Find where the given text appears and provide that cell's center as [x, y] coordinate. 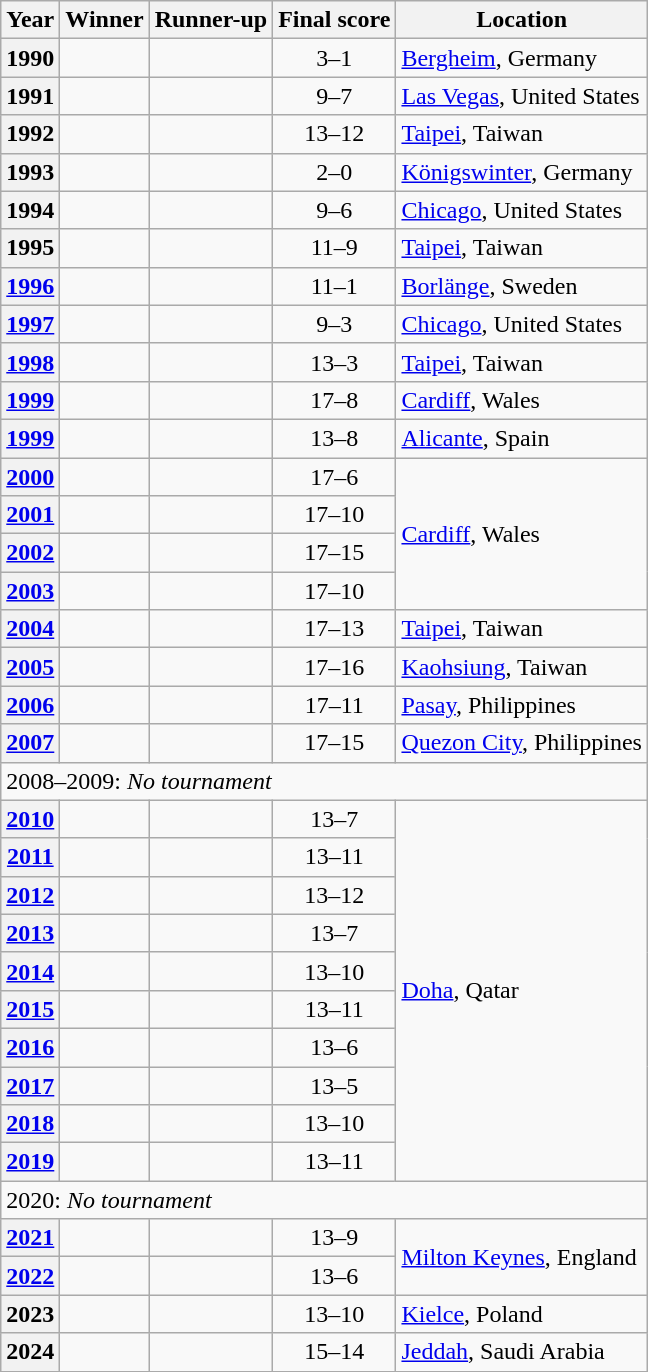
2002 [30, 553]
1990 [30, 58]
13–3 [334, 362]
Jeddah, Saudi Arabia [522, 1352]
3–1 [334, 58]
2023 [30, 1314]
2001 [30, 515]
2021 [30, 1238]
17–16 [334, 667]
9–3 [334, 324]
2003 [30, 591]
15–14 [334, 1352]
Doha, Qatar [522, 990]
Final score [334, 20]
Quezon City, Philippines [522, 743]
2–0 [334, 172]
2020: No tournament [324, 1200]
2006 [30, 705]
2017 [30, 1085]
2014 [30, 971]
2022 [30, 1276]
2012 [30, 895]
2019 [30, 1162]
1998 [30, 362]
2008–2009: No tournament [324, 781]
17–8 [334, 400]
2010 [30, 819]
Winner [104, 20]
17–6 [334, 477]
17–11 [334, 705]
Las Vegas, United States [522, 96]
13–9 [334, 1238]
Kielce, Poland [522, 1314]
Pasay, Philippines [522, 705]
2007 [30, 743]
2011 [30, 857]
2013 [30, 933]
Kaohsiung, Taiwan [522, 667]
11–9 [334, 248]
1995 [30, 248]
1993 [30, 172]
1996 [30, 286]
11–1 [334, 286]
Borlänge, Sweden [522, 286]
2004 [30, 629]
Location [522, 20]
1997 [30, 324]
1992 [30, 134]
2000 [30, 477]
2005 [30, 667]
Alicante, Spain [522, 438]
13–5 [334, 1085]
1994 [30, 210]
2024 [30, 1352]
Bergheim, Germany [522, 58]
2016 [30, 1047]
Runner-up [211, 20]
17–13 [334, 629]
Milton Keynes, England [522, 1257]
2018 [30, 1124]
9–7 [334, 96]
Year [30, 20]
2015 [30, 1009]
13–8 [334, 438]
9–6 [334, 210]
Königswinter, Germany [522, 172]
1991 [30, 96]
